Capture the cell that displays the provided text and extract its (x, y) central coordinate. 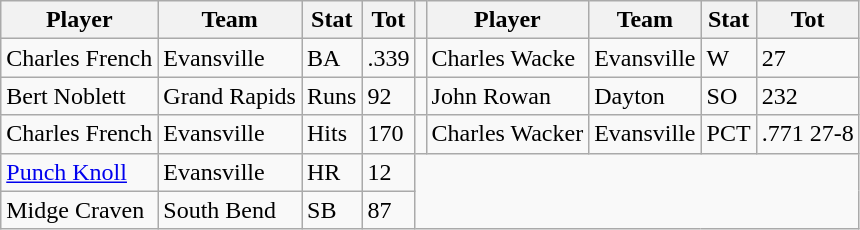
12 (388, 172)
Midge Craven (80, 210)
John Rowan (508, 96)
.339 (388, 58)
South Bend (230, 210)
Hits (332, 134)
Charles Wacke (508, 58)
Bert Noblett (80, 96)
PCT (728, 134)
87 (388, 210)
232 (808, 96)
SO (728, 96)
170 (388, 134)
92 (388, 96)
27 (808, 58)
.771 27-8 (808, 134)
Grand Rapids (230, 96)
BA (332, 58)
Dayton (645, 96)
W (728, 58)
Punch Knoll (80, 172)
Charles Wacker (508, 134)
Runs (332, 96)
SB (332, 210)
HR (332, 172)
